Scan for the cell matching the given text and deliver its [x, y] coordinate at center. 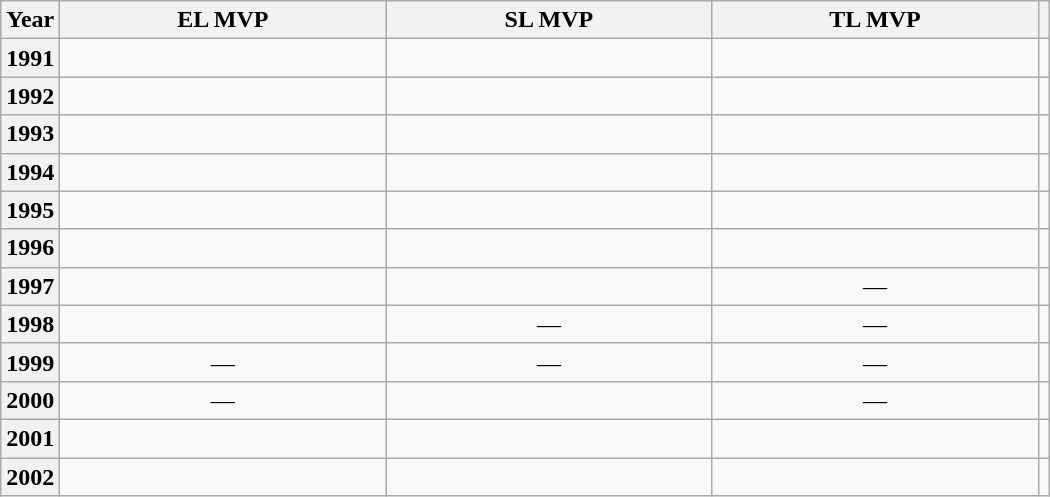
2002 [30, 477]
1993 [30, 134]
TL MVP [875, 20]
1999 [30, 362]
1997 [30, 286]
2001 [30, 438]
SL MVP [549, 20]
1996 [30, 248]
1994 [30, 172]
2000 [30, 400]
Year [30, 20]
1992 [30, 96]
1991 [30, 58]
EL MVP [223, 20]
1998 [30, 324]
1995 [30, 210]
